Scan for the cell matching the given text and deliver its (X, Y) coordinate at center. 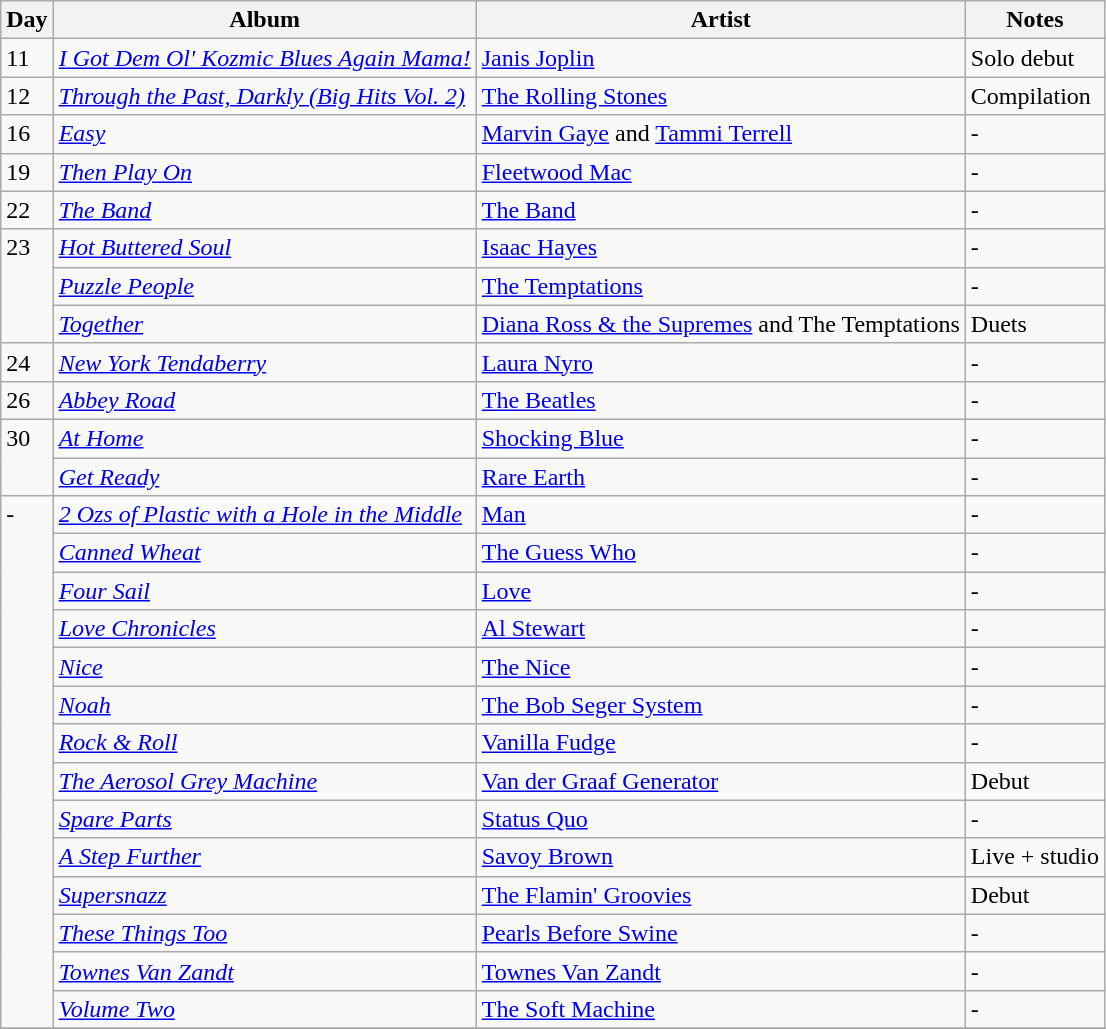
Compilation (1034, 96)
Easy (264, 134)
Together (264, 324)
These Things Too (264, 933)
The Beatles (720, 400)
11 (27, 58)
Volume Two (264, 1009)
Solo debut (1034, 58)
The Rolling Stones (720, 96)
19 (27, 172)
The Flamin' Groovies (720, 895)
Isaac Hayes (720, 248)
Love (720, 591)
Album (264, 20)
Live + studio (1034, 857)
Van der Graaf Generator (720, 781)
Al Stewart (720, 629)
Rock & Roll (264, 743)
The Guess Who (720, 553)
Noah (264, 705)
Get Ready (264, 477)
The Soft Machine (720, 1009)
Canned Wheat (264, 553)
Pearls Before Swine (720, 933)
Spare Parts (264, 819)
The Nice (720, 667)
Fleetwood Mac (720, 172)
The Bob Seger System (720, 705)
Vanilla Fudge (720, 743)
Man (720, 515)
The Aerosol Grey Machine (264, 781)
Through the Past, Darkly (Big Hits Vol. 2) (264, 96)
23 (27, 286)
Duets (1034, 324)
Puzzle People (264, 286)
At Home (264, 438)
Janis Joplin (720, 58)
Rare Earth (720, 477)
A Step Further (264, 857)
Savoy Brown (720, 857)
I Got Dem Ol' Kozmic Blues Again Mama! (264, 58)
Diana Ross & the Supremes and The Temptations (720, 324)
Notes (1034, 20)
26 (27, 400)
16 (27, 134)
Hot Buttered Soul (264, 248)
New York Tendaberry (264, 362)
The Temptations (720, 286)
Four Sail (264, 591)
Shocking Blue (720, 438)
30 (27, 457)
Then Play On (264, 172)
Day (27, 20)
Love Chronicles (264, 629)
Marvin Gaye and Tammi Terrell (720, 134)
2 Ozs of Plastic with a Hole in the Middle (264, 515)
Supersnazz (264, 895)
Nice (264, 667)
Abbey Road (264, 400)
24 (27, 362)
22 (27, 210)
12 (27, 96)
Status Quo (720, 819)
Laura Nyro (720, 362)
Artist (720, 20)
